Search for the cell housing the specified text and yield its [x, y] center coordinate. 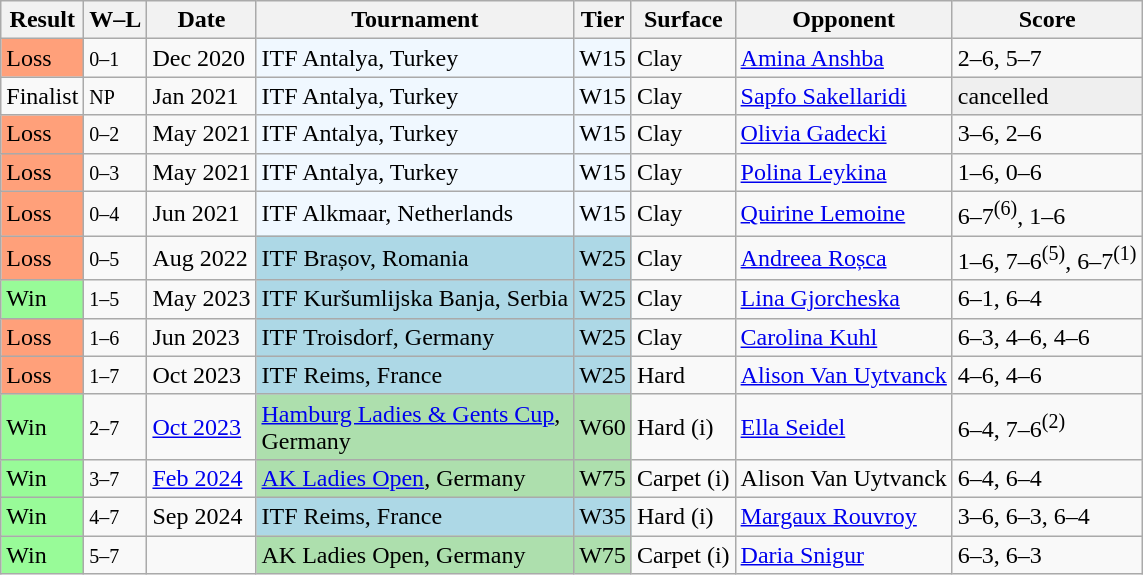
Tier [603, 20]
1–6 [116, 337]
1–6, 0–6 [1047, 172]
4–6, 4–6 [1047, 375]
3–6, 2–6 [1047, 134]
Daria Snigur [844, 555]
Hard [683, 375]
Aug 2022 [202, 258]
Opponent [844, 20]
6–3, 6–3 [1047, 555]
Dec 2020 [202, 58]
W–L [116, 20]
4–7 [116, 516]
3–6, 6–3, 6–4 [1047, 516]
1–5 [116, 299]
Score [1047, 20]
Quirine Lemoine [844, 214]
0–5 [116, 258]
Surface [683, 20]
0–3 [116, 172]
Sapfo Sakellaridi [844, 96]
ITF Kuršumlijska Banja, Serbia [415, 299]
3–7 [116, 478]
Jun 2021 [202, 214]
0–4 [116, 214]
Sep 2024 [202, 516]
0–1 [116, 58]
ITF Brașov, Romania [415, 258]
5–7 [116, 555]
1–6, 7–6(5), 6–7(1) [1047, 258]
ITF Troisdorf, Germany [415, 337]
Date [202, 20]
Margaux Rouvroy [844, 516]
Result [42, 20]
6–1, 6–4 [1047, 299]
Finalist [42, 96]
W60 [603, 426]
Hamburg Ladies & Gents Cup,Germany [415, 426]
6–7(6), 1–6 [1047, 214]
6–4, 6–4 [1047, 478]
Lina Gjorcheska [844, 299]
6–4, 7–6(2) [1047, 426]
W35 [603, 516]
1–7 [116, 375]
2–7 [116, 426]
Amina Anshba [844, 58]
ITF Alkmaar, Netherlands [415, 214]
Ella Seidel [844, 426]
NP [116, 96]
Polina Leykina [844, 172]
Jun 2023 [202, 337]
cancelled [1047, 96]
Tournament [415, 20]
Jan 2021 [202, 96]
6–3, 4–6, 4–6 [1047, 337]
Carolina Kuhl [844, 337]
Feb 2024 [202, 478]
May 2023 [202, 299]
Andreea Roșca [844, 258]
2–6, 5–7 [1047, 58]
Olivia Gadecki [844, 134]
0–2 [116, 134]
